Capture the cell that displays the provided text and extract its [X, Y] central coordinate. 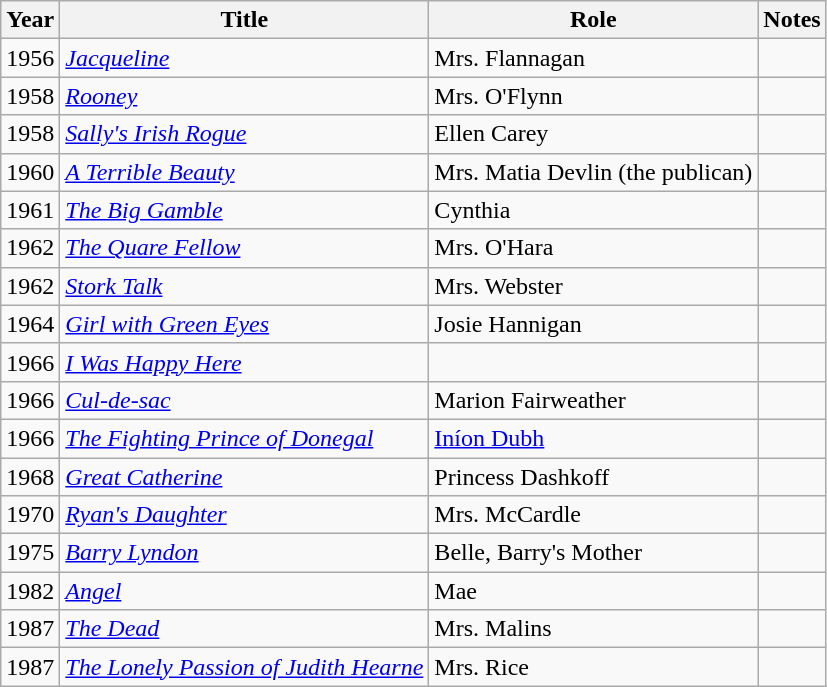
Mrs. Flannagan [594, 58]
Title [244, 20]
1960 [30, 172]
Mrs. Malins [594, 629]
The Lonely Passion of Judith Hearne [244, 667]
Iníon Dubh [594, 438]
Belle, Barry's Mother [594, 553]
Mrs. O'Flynn [594, 96]
1968 [30, 477]
The Quare Fellow [244, 248]
A Terrible Beauty [244, 172]
1975 [30, 553]
Stork Talk [244, 286]
The Dead [244, 629]
Girl with Green Eyes [244, 324]
Cynthia [594, 210]
1956 [30, 58]
Sally's Irish Rogue [244, 134]
Marion Fairweather [594, 400]
Rooney [244, 96]
Cul-de-sac [244, 400]
Ellen Carey [594, 134]
Mrs. McCardle [594, 515]
Great Catherine [244, 477]
Mrs. Rice [594, 667]
Princess Dashkoff [594, 477]
Mrs. Webster [594, 286]
1964 [30, 324]
The Big Gamble [244, 210]
Josie Hannigan [594, 324]
I Was Happy Here [244, 362]
1982 [30, 591]
Mrs. Matia Devlin (the publican) [594, 172]
Ryan's Daughter [244, 515]
Year [30, 20]
Angel [244, 591]
The Fighting Prince of Donegal [244, 438]
Notes [792, 20]
Mrs. O'Hara [594, 248]
Barry Lyndon [244, 553]
1970 [30, 515]
1961 [30, 210]
Role [594, 20]
Jacqueline [244, 58]
Mae [594, 591]
